Output the (X, Y) coordinate of the center of the cell containing the given text.  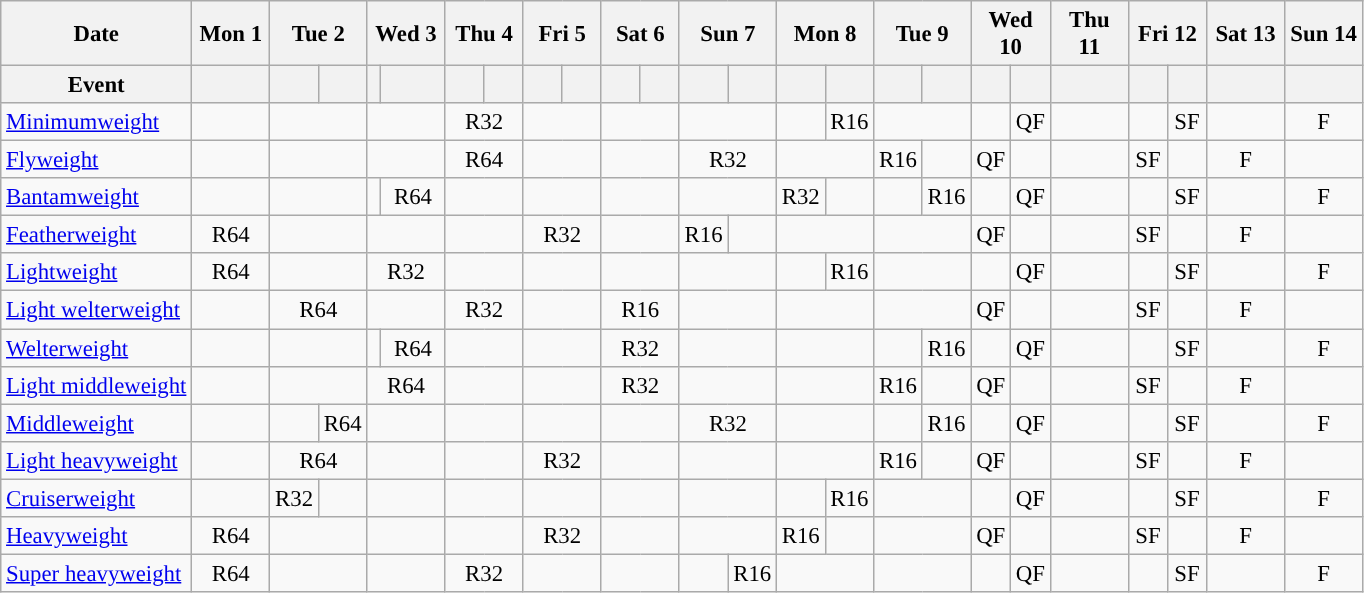
Minimumweight (96, 122)
Flyweight (96, 160)
Tue 9 (922, 34)
Cruiserweight (96, 498)
Thu 11 (1089, 34)
Thu 4 (484, 34)
Heavyweight (96, 536)
Sun 14 (1324, 34)
Sun 7 (728, 34)
Featherweight (96, 235)
Light welterweight (96, 310)
Light heavyweight (96, 460)
Fri 12 (1167, 34)
Sat 13 (1245, 34)
Middleweight (96, 423)
Event (96, 85)
Sat 6 (640, 34)
Mon 8 (824, 34)
Mon 1 (231, 34)
Wed 10 (1010, 34)
Fri 5 (562, 34)
Date (96, 34)
Welterweight (96, 348)
Super heavyweight (96, 573)
Lightweight (96, 273)
Tue 2 (318, 34)
Wed 3 (406, 34)
Bantamweight (96, 197)
Light middleweight (96, 385)
